Scan for the cell matching the given text and deliver its [X, Y] coordinate at center. 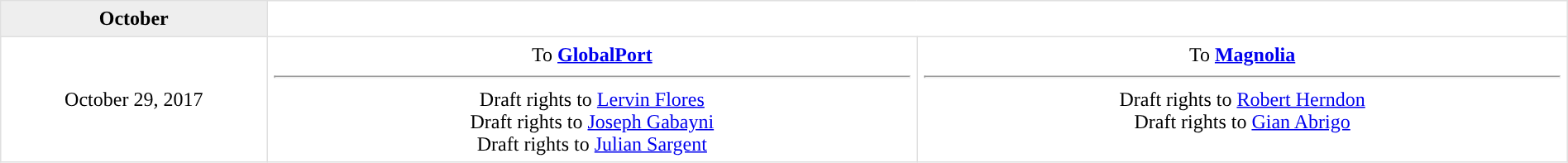
October [134, 19]
To GlobalPortDraft rights to Lervin FloresDraft rights to Joseph GabayniDraft rights to Julian Sargent [592, 99]
October 29, 2017 [134, 99]
To MagnoliaDraft rights to Robert HerndonDraft rights to Gian Abrigo [1242, 99]
